Capture the cell that displays the provided text and extract its [x, y] central coordinate. 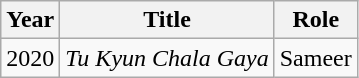
Title [167, 20]
Sameer [316, 58]
Role [316, 20]
Year [30, 20]
Tu Kyun Chala Gaya [167, 58]
2020 [30, 58]
